Search for the cell housing the specified text and yield its (x, y) center coordinate. 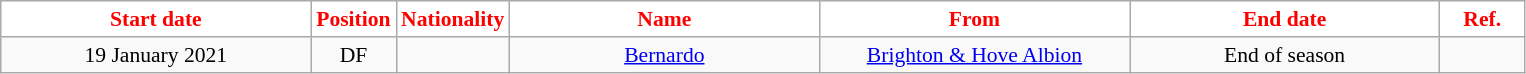
From (974, 19)
Ref. (1482, 19)
Name (664, 19)
End date (1285, 19)
Nationality (452, 19)
End of season (1285, 55)
Bernardo (664, 55)
DF (354, 55)
Brighton & Hove Albion (974, 55)
Start date (156, 19)
Position (354, 19)
19 January 2021 (156, 55)
